Provide the (X, Y) coordinate of the cell's center where the given text is located.  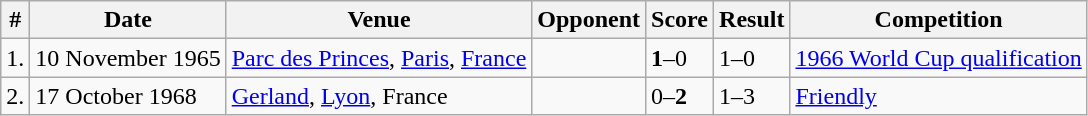
Opponent (589, 20)
Friendly (938, 96)
Gerland, Lyon, France (379, 96)
# (16, 20)
Date (128, 20)
Score (680, 20)
Result (752, 20)
1. (16, 58)
1966 World Cup qualification (938, 58)
2. (16, 96)
1–3 (752, 96)
10 November 1965 (128, 58)
17 October 1968 (128, 96)
Competition (938, 20)
Parc des Princes, Paris, France (379, 58)
Venue (379, 20)
0–2 (680, 96)
